Extract the [X, Y] coordinate from the center of the cell holding the provided text.  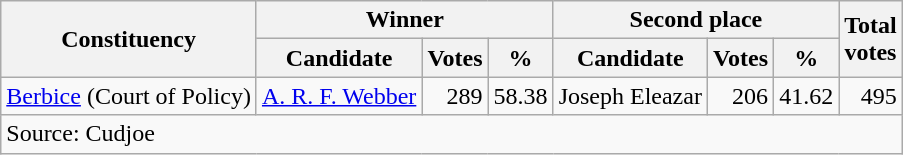
Second place [696, 20]
Berbice (Court of Policy) [129, 96]
Winner [404, 20]
41.62 [806, 96]
58.38 [520, 96]
Joseph Eleazar [630, 96]
Source: Cudjoe [452, 134]
A. R. F. Webber [338, 96]
289 [455, 96]
495 [871, 96]
Constituency [129, 39]
Totalvotes [871, 39]
206 [740, 96]
